Return (x, y) of the center of cell containing provided text 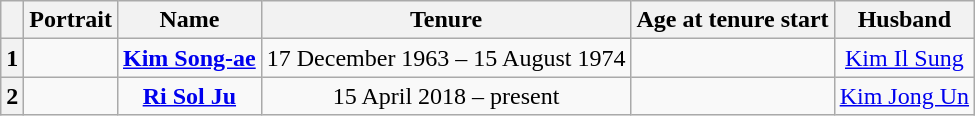
Name (189, 20)
Tenure (446, 20)
15 April 2018 – present (446, 96)
Kim Jong Un (904, 96)
17 December 1963 – 15 August 1974 (446, 58)
1 (12, 58)
Kim Song-ae (189, 58)
2 (12, 96)
Age at tenure start (732, 20)
Ri Sol Ju (189, 96)
Husband (904, 20)
Kim Il Sung (904, 58)
Portrait (71, 20)
